Provide the (X, Y) coordinate of the cell's center where the given text is located.  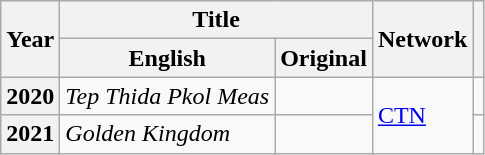
Original (324, 58)
2021 (30, 134)
English (168, 58)
Golden Kingdom (168, 134)
Year (30, 39)
CTN (422, 115)
Tep Thida Pkol Meas (168, 96)
Title (216, 20)
2020 (30, 96)
Network (422, 39)
